Pinpoint the cell where the given text exists, returning its (X, Y) midpoint coordinate. 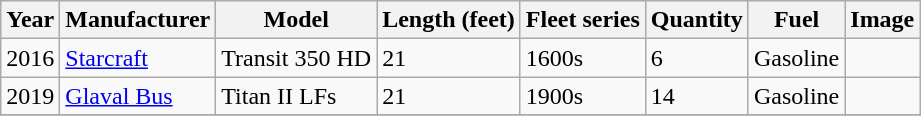
Starcraft (138, 58)
Quantity (696, 20)
Image (882, 20)
Manufacturer (138, 20)
6 (696, 58)
2016 (30, 58)
Transit 350 HD (296, 58)
2019 (30, 96)
1600s (582, 58)
Model (296, 20)
14 (696, 96)
Titan II LFs (296, 96)
1900s (582, 96)
Year (30, 20)
Length (feet) (449, 20)
Fleet series (582, 20)
Fuel (796, 20)
Glaval Bus (138, 96)
